Output the [x, y] coordinate of the center of the cell containing the given text.  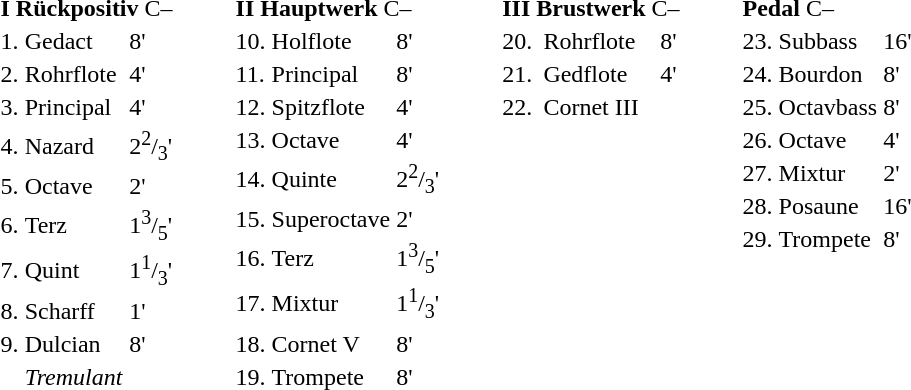
24. [758, 74]
Gedflote [599, 74]
20. [520, 41]
Scharff [74, 310]
Cornet III [599, 107]
Quint [74, 272]
Trompete [828, 239]
25. [758, 107]
11. [250, 74]
12. [250, 107]
10. [250, 41]
Superoctave [331, 219]
Spitzflote [331, 107]
Posaune [828, 206]
29. [758, 239]
13. [250, 140]
23. [758, 41]
Octavbass [828, 107]
Dulcian [74, 343]
21. [520, 74]
14. [250, 180]
Nazard [74, 146]
Gedact [74, 41]
18. [250, 343]
16. [250, 258]
Holflote [331, 41]
Quinte [331, 180]
15. [250, 219]
17. [250, 304]
1' [151, 310]
Subbass [828, 41]
26. [758, 140]
28. [758, 206]
27. [758, 173]
22. [520, 107]
Cornet V [331, 343]
Bourdon [828, 74]
